Extract the [X, Y] coordinate from the center of the cell holding the provided text.  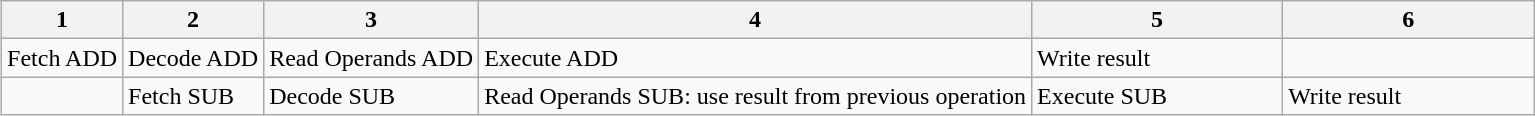
6 [1408, 20]
Decode SUB [372, 96]
5 [1158, 20]
Fetch SUB [194, 96]
Fetch ADD [62, 58]
Decode ADD [194, 58]
Read Operands SUB: use result from previous operation [756, 96]
Execute SUB [1158, 96]
3 [372, 20]
Read Operands ADD [372, 58]
4 [756, 20]
Execute ADD [756, 58]
1 [62, 20]
2 [194, 20]
